Identify which cell holds the provided text, then report its (x, y) central coordinate. 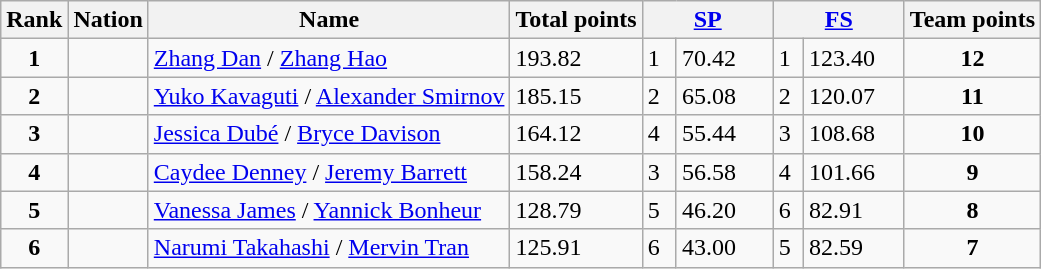
123.40 (854, 58)
Rank (34, 20)
Jessica Dubé / Bryce Davison (329, 134)
164.12 (576, 134)
56.58 (724, 172)
Zhang Dan / Zhang Hao (329, 58)
Narumi Takahashi / Mervin Tran (329, 248)
Yuko Kavaguti / Alexander Smirnov (329, 96)
SP (708, 20)
128.79 (576, 210)
82.91 (854, 210)
158.24 (576, 172)
193.82 (576, 58)
185.15 (576, 96)
Total points (576, 20)
Name (329, 20)
Caydee Denney / Jeremy Barrett (329, 172)
11 (972, 96)
65.08 (724, 96)
46.20 (724, 210)
55.44 (724, 134)
8 (972, 210)
125.91 (576, 248)
Team points (972, 20)
7 (972, 248)
108.68 (854, 134)
FS (838, 20)
120.07 (854, 96)
12 (972, 58)
70.42 (724, 58)
101.66 (854, 172)
9 (972, 172)
43.00 (724, 248)
Vanessa James / Yannick Bonheur (329, 210)
Nation (108, 20)
82.59 (854, 248)
10 (972, 134)
